Locate the cell with the specified text and output its [x, y] center coordinate. 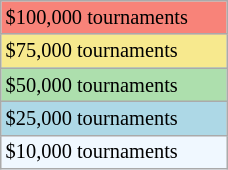
$75,000 tournaments [114, 51]
$10,000 tournaments [114, 152]
$50,000 tournaments [114, 85]
$100,000 tournaments [114, 17]
$25,000 tournaments [114, 118]
